Pinpoint the cell where the given text exists, returning its [X, Y] midpoint coordinate. 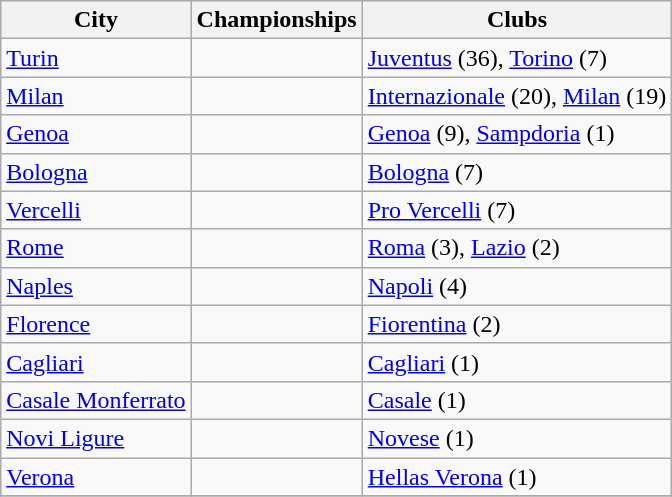
Championships [276, 20]
Cagliari [96, 362]
Napoli (4) [517, 286]
Novi Ligure [96, 438]
Rome [96, 248]
Juventus (36), Torino (7) [517, 58]
Roma (3), Lazio (2) [517, 248]
Hellas Verona (1) [517, 477]
Internazionale (20), Milan (19) [517, 96]
Bologna (7) [517, 172]
Casale (1) [517, 400]
Cagliari (1) [517, 362]
Turin [96, 58]
Vercelli [96, 210]
Pro Vercelli (7) [517, 210]
Novese (1) [517, 438]
Fiorentina (2) [517, 324]
Casale Monferrato [96, 400]
Genoa [96, 134]
Florence [96, 324]
Milan [96, 96]
Naples [96, 286]
City [96, 20]
Bologna [96, 172]
Genoa (9), Sampdoria (1) [517, 134]
Verona [96, 477]
Clubs [517, 20]
